Output the [X, Y] coordinate of the center of the cell containing the given text.  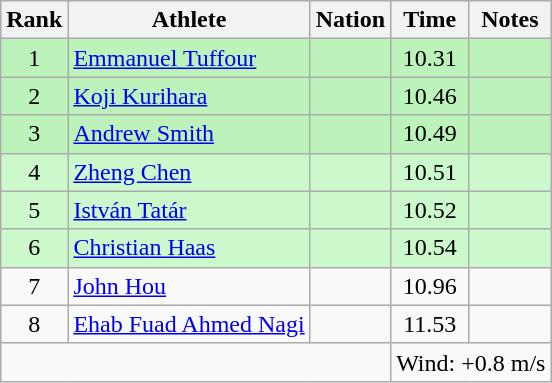
John Hou [189, 286]
10.52 [430, 210]
10.31 [430, 58]
Time [430, 20]
Andrew Smith [189, 134]
10.51 [430, 172]
Wind: +0.8 m/s [471, 362]
1 [34, 58]
6 [34, 248]
Athlete [189, 20]
7 [34, 286]
8 [34, 324]
10.96 [430, 286]
10.49 [430, 134]
11.53 [430, 324]
Rank [34, 20]
Emmanuel Tuffour [189, 58]
Nation [350, 20]
Koji Kurihara [189, 96]
Ehab Fuad Ahmed Nagi [189, 324]
5 [34, 210]
4 [34, 172]
Christian Haas [189, 248]
3 [34, 134]
István Tatár [189, 210]
Notes [510, 20]
10.54 [430, 248]
Zheng Chen [189, 172]
10.46 [430, 96]
2 [34, 96]
